Extract the (X, Y) coordinate from the center of the cell holding the provided text.  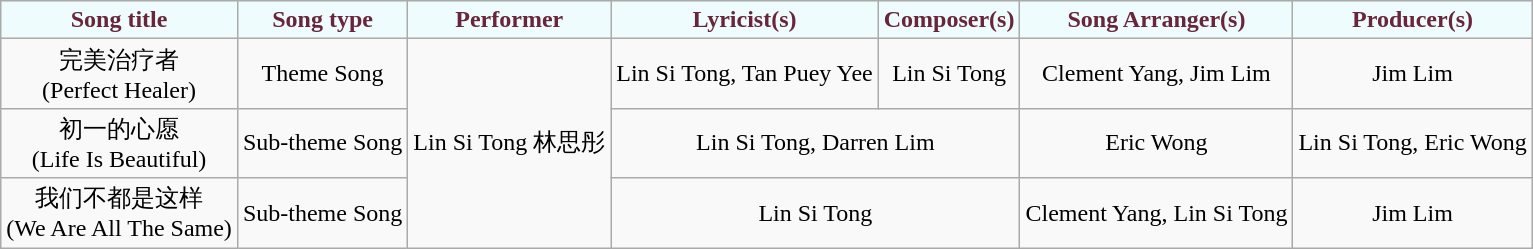
Lin Si Tong, Darren Lim (816, 143)
Clement Yang, Jim Lim (1156, 74)
Theme Song (322, 74)
Song Arranger(s) (1156, 20)
Lin Si Tong, Tan Puey Yee (745, 74)
Eric Wong (1156, 143)
Producer(s) (1412, 20)
Clement Yang, Lin Si Tong (1156, 213)
我们不都是这样 (We Are All The Same) (120, 213)
Composer(s) (949, 20)
Lyricist(s) (745, 20)
Song type (322, 20)
完美治疗者 (Perfect Healer) (120, 74)
Performer (510, 20)
Lin Si Tong, Eric Wong (1412, 143)
初一的心愿 (Life Is Beautiful) (120, 143)
Song title (120, 20)
Lin Si Tong 林思彤 (510, 144)
